Return the [X, Y] coordinate for the center point of the cell that contains the specified text.  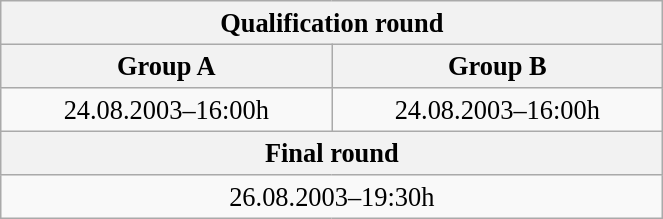
Group A [166, 66]
26.08.2003–19:30h [332, 197]
Group B [498, 66]
Qualification round [332, 22]
Final round [332, 153]
